Return (x, y) of the center of cell containing provided text 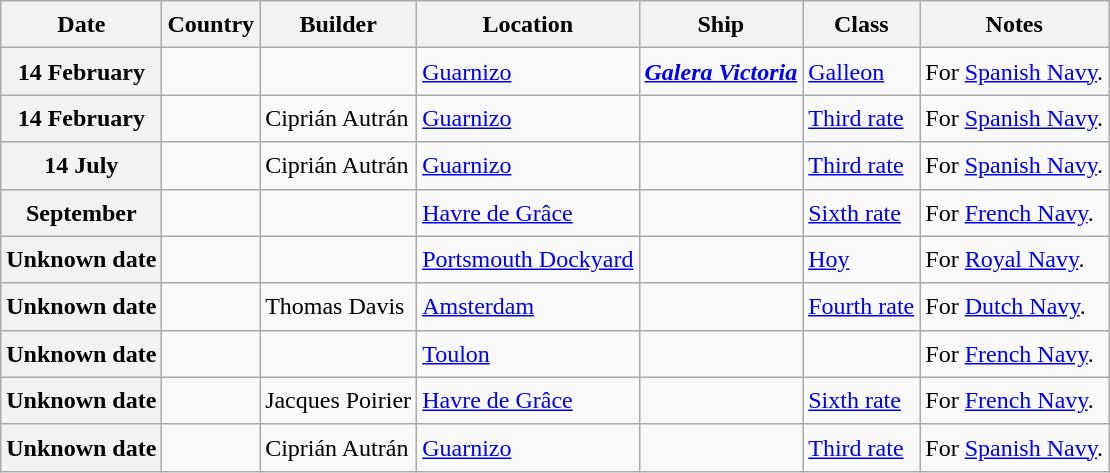
Location (528, 24)
For Dutch Navy. (1014, 306)
Notes (1014, 24)
Toulon (528, 354)
Portsmouth Dockyard (528, 260)
Amsterdam (528, 306)
Country (211, 24)
Ship (721, 24)
Date (82, 24)
Galleon (862, 72)
September (82, 212)
For Royal Navy. (1014, 260)
Class (862, 24)
Jacques Poirier (338, 400)
Thomas Davis (338, 306)
Fourth rate (862, 306)
Builder (338, 24)
14 July (82, 166)
Hoy (862, 260)
Galera Victoria (721, 72)
